Capture the cell that displays the provided text and extract its (x, y) central coordinate. 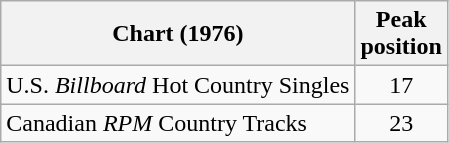
23 (401, 123)
Chart (1976) (178, 34)
U.S. Billboard Hot Country Singles (178, 85)
17 (401, 85)
Canadian RPM Country Tracks (178, 123)
Peakposition (401, 34)
